For the text-containing cell, return its midpoint in [X, Y] coordinate format. 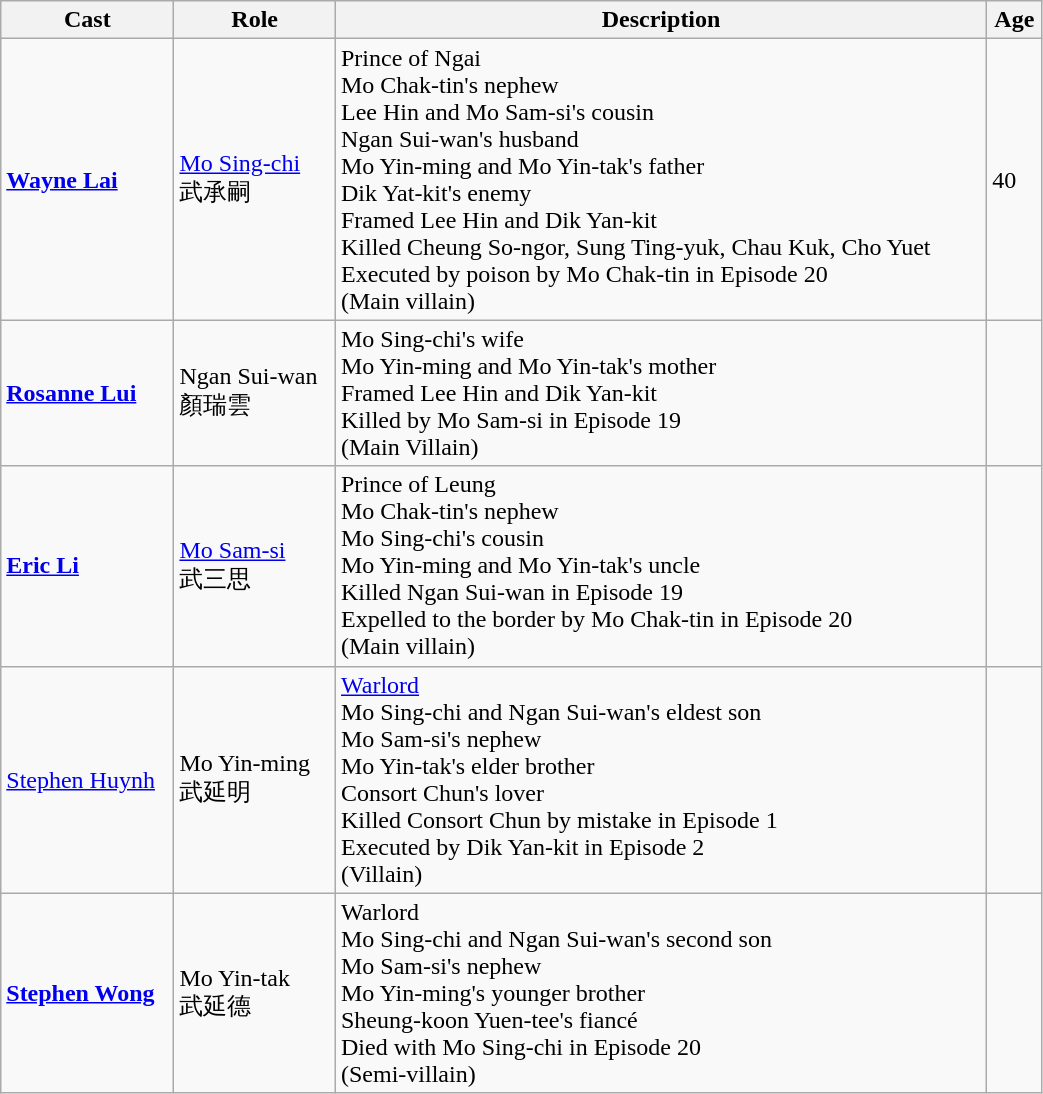
Rosanne Lui [88, 393]
Mo Sing-chi's wifeMo Yin-ming and Mo Yin-tak's motherFramed Lee Hin and Dik Yan-kitKilled by Mo Sam-si in Episode 19(Main Villain) [660, 393]
Stephen Wong [88, 993]
Mo Sing-chi武承嗣 [255, 180]
Wayne Lai [88, 180]
Eric Li [88, 566]
Role [255, 20]
Cast [88, 20]
Mo Sam-si武三思 [255, 566]
Stephen Huynh [88, 780]
Mo Yin-tak武延德 [255, 993]
Ngan Sui-wan顏瑞雲 [255, 393]
Description [660, 20]
Age [1014, 20]
Mo Yin-ming武延明 [255, 780]
40 [1014, 180]
